For the text-containing cell, return its midpoint in (X, Y) coordinate format. 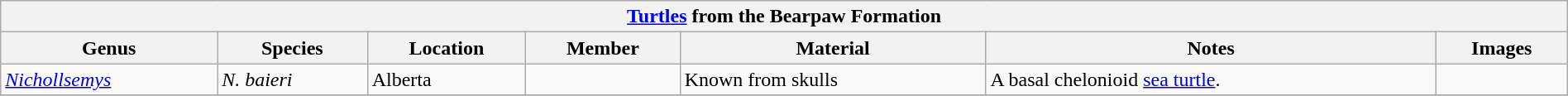
N. baieri (293, 79)
Species (293, 48)
Images (1502, 48)
Genus (109, 48)
A basal chelonioid sea turtle. (1211, 79)
Notes (1211, 48)
Location (447, 48)
Known from skulls (833, 79)
Nichollsemys (109, 79)
Member (603, 48)
Turtles from the Bearpaw Formation (784, 17)
Alberta (447, 79)
Material (833, 48)
